Output the [X, Y] coordinate of the center of the cell containing the given text.  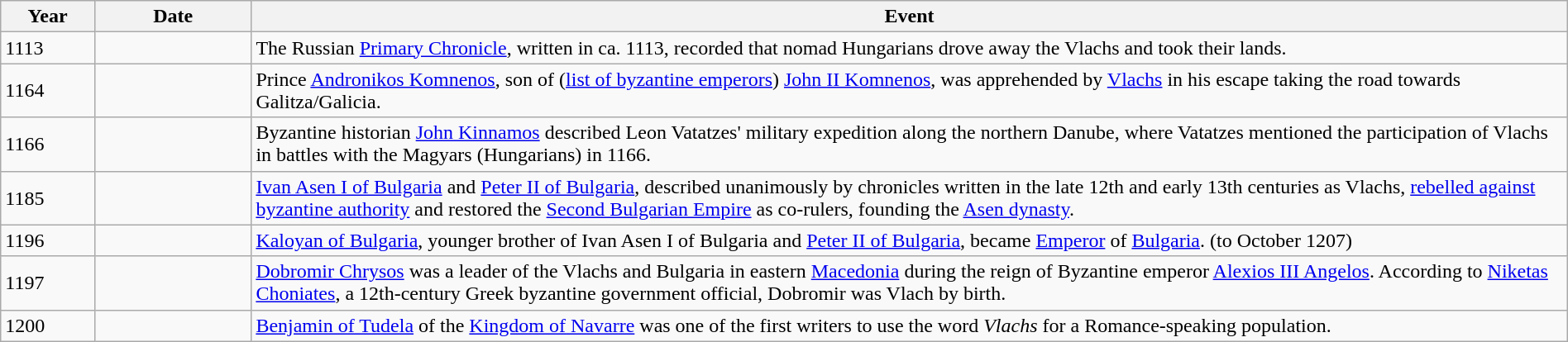
Benjamin of Tudela of the Kingdom of Navarre was one of the first writers to use the word Vlachs for a Romance-speaking population. [910, 325]
1196 [48, 240]
1113 [48, 48]
Year [48, 17]
1166 [48, 144]
Date [172, 17]
1200 [48, 325]
1185 [48, 198]
Event [910, 17]
The Russian Primary Chronicle, written in ca. 1113, recorded that nomad Hungarians drove away the Vlachs and took their lands. [910, 48]
1197 [48, 283]
Kaloyan of Bulgaria, younger brother of Ivan Asen I of Bulgaria and Peter II of Bulgaria, became Emperor of Bulgaria. (to October 1207) [910, 240]
1164 [48, 91]
